Scan for the cell matching the given text and deliver its [X, Y] coordinate at center. 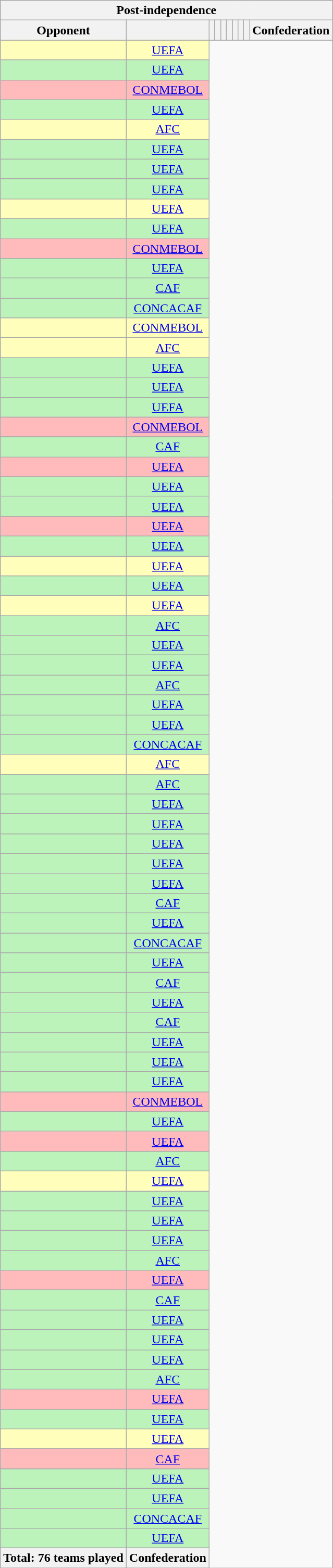
Total: 76 teams played [64, 1558]
Post-independence [167, 10]
Opponent [64, 30]
